From the cell containing the given text, extract its center point as (x, y) coordinate. 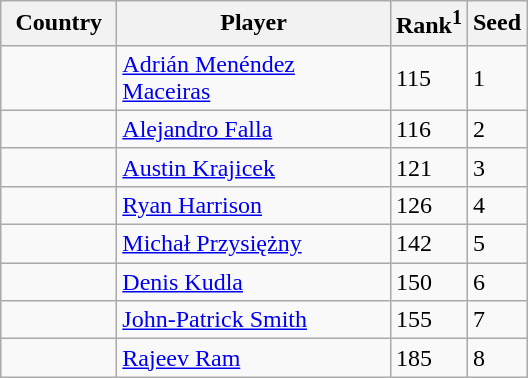
Rajeev Ram (254, 358)
115 (428, 78)
Alejandro Falla (254, 129)
7 (496, 320)
150 (428, 282)
185 (428, 358)
5 (496, 244)
Ryan Harrison (254, 205)
155 (428, 320)
2 (496, 129)
Country (59, 24)
Michał Przysiężny (254, 244)
Seed (496, 24)
4 (496, 205)
6 (496, 282)
8 (496, 358)
Austin Krajicek (254, 167)
John-Patrick Smith (254, 320)
142 (428, 244)
Rank1 (428, 24)
121 (428, 167)
116 (428, 129)
126 (428, 205)
Player (254, 24)
3 (496, 167)
Adrián Menéndez Maceiras (254, 78)
1 (496, 78)
Denis Kudla (254, 282)
